Find where the given text appears and provide that cell's center as (x, y) coordinate. 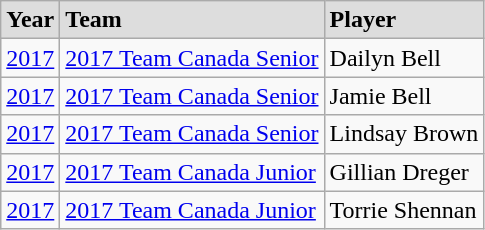
Team (192, 20)
Lindsay Brown (404, 134)
Dailyn Bell (404, 58)
Jamie Bell (404, 96)
Gillian Dreger (404, 172)
Torrie Shennan (404, 210)
Year (30, 20)
Player (404, 20)
